Identify which cell holds the provided text, then report its [x, y] central coordinate. 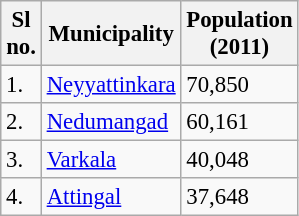
Sl no. [22, 34]
40,048 [240, 160]
Nedumangad [111, 122]
Neyyattinkara [111, 85]
70,850 [240, 85]
3. [22, 160]
60,161 [240, 122]
37,648 [240, 197]
2. [22, 122]
Population (2011) [240, 34]
1. [22, 85]
4. [22, 197]
Attingal [111, 197]
Municipality [111, 34]
Varkala [111, 160]
